For the text-containing cell, return its midpoint in [X, Y] coordinate format. 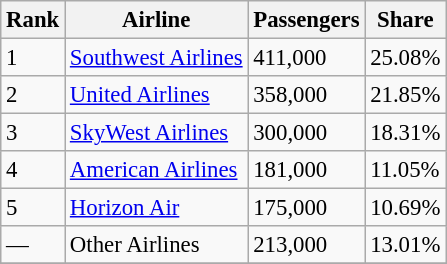
— [33, 245]
Other Airlines [156, 245]
13.01% [406, 245]
SkyWest Airlines [156, 133]
5 [33, 208]
Share [406, 20]
300,000 [306, 133]
Southwest Airlines [156, 58]
18.31% [406, 133]
United Airlines [156, 95]
3 [33, 133]
4 [33, 170]
10.69% [406, 208]
Horizon Air [156, 208]
1 [33, 58]
411,000 [306, 58]
Airline [156, 20]
Rank [33, 20]
25.08% [406, 58]
213,000 [306, 245]
358,000 [306, 95]
175,000 [306, 208]
181,000 [306, 170]
21.85% [406, 95]
American Airlines [156, 170]
11.05% [406, 170]
2 [33, 95]
Passengers [306, 20]
